Extract the (x, y) coordinate from the center of the cell holding the provided text.  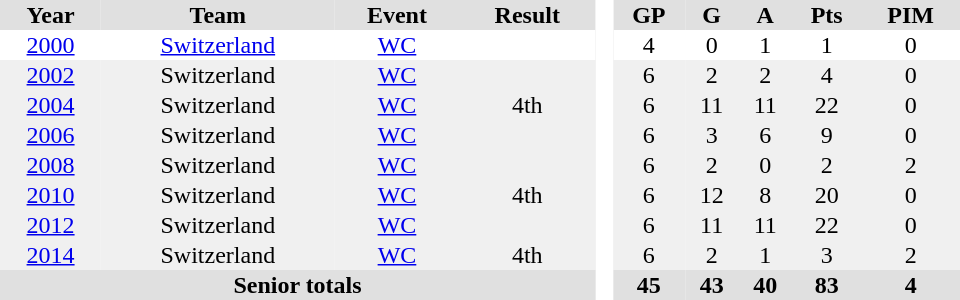
45 (649, 285)
83 (826, 285)
8 (765, 195)
2002 (50, 75)
2008 (50, 165)
GP (649, 15)
Team (218, 15)
9 (826, 135)
2012 (50, 225)
2004 (50, 105)
Pts (826, 15)
PIM (910, 15)
Senior totals (298, 285)
Result (527, 15)
2006 (50, 135)
2010 (50, 195)
G (712, 15)
40 (765, 285)
A (765, 15)
2000 (50, 45)
Event (396, 15)
43 (712, 285)
2014 (50, 255)
Year (50, 15)
20 (826, 195)
12 (712, 195)
